Find where the given text appears and provide that cell's center as (x, y) coordinate. 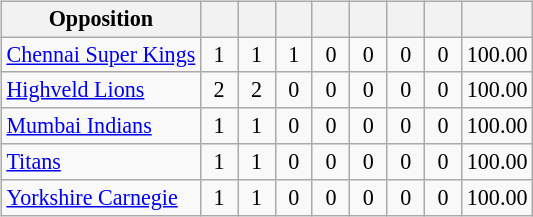
Mumbai Indians (100, 126)
Highveld Lions (100, 90)
Chennai Super Kings (100, 55)
Titans (100, 162)
Opposition (100, 19)
Yorkshire Carnegie (100, 198)
